For the text-containing cell, return its midpoint in [x, y] coordinate format. 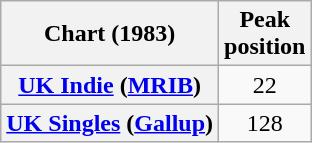
Chart (1983) [110, 34]
Peakposition [265, 34]
128 [265, 123]
UK Singles (Gallup) [110, 123]
22 [265, 85]
UK Indie (MRIB) [110, 85]
